Provide the (x, y) coordinate of the cell's center where the given text is located.  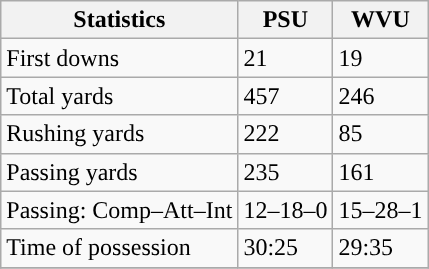
Statistics (120, 20)
Passing: Comp–Att–Int (120, 210)
WVU (380, 20)
246 (380, 96)
Rushing yards (120, 134)
12–18–0 (286, 210)
161 (380, 172)
19 (380, 58)
First downs (120, 58)
235 (286, 172)
PSU (286, 20)
457 (286, 96)
15–28–1 (380, 210)
21 (286, 58)
29:35 (380, 248)
Total yards (120, 96)
85 (380, 134)
30:25 (286, 248)
Time of possession (120, 248)
222 (286, 134)
Passing yards (120, 172)
